Capture the cell that displays the provided text and extract its [X, Y] central coordinate. 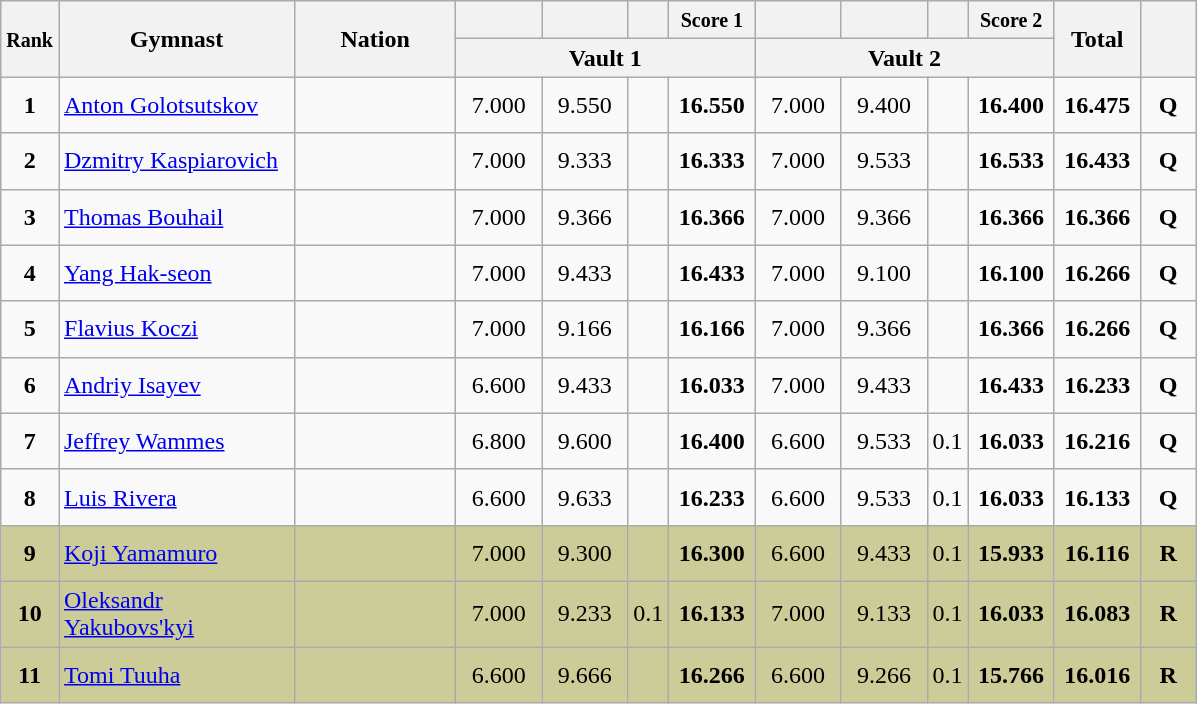
16.533 [1011, 161]
Rank [30, 39]
Thomas Bouhail [176, 217]
6.800 [499, 441]
Score 1 [712, 20]
Score 2 [1011, 20]
9.333 [585, 161]
4 [30, 273]
16.216 [1097, 441]
16.083 [1097, 614]
Nation [376, 39]
16.475 [1097, 105]
9.266 [884, 674]
Tomi Tuuha [176, 674]
9.633 [585, 497]
3 [30, 217]
16.116 [1097, 553]
7 [30, 441]
9.550 [585, 105]
Yang Hak-seon [176, 273]
16.016 [1097, 674]
8 [30, 497]
15.933 [1011, 553]
9.133 [884, 614]
9.100 [884, 273]
Jeffrey Wammes [176, 441]
Anton Golotsutskov [176, 105]
Vault 1 [606, 58]
9 [30, 553]
Koji Yamamuro [176, 553]
9.166 [585, 329]
Total [1097, 39]
11 [30, 674]
Oleksandr Yakubovs'kyi [176, 614]
9.400 [884, 105]
16.333 [712, 161]
16.166 [712, 329]
9.600 [585, 441]
16.300 [712, 553]
Luis Rivera [176, 497]
2 [30, 161]
Flavius Koczi [176, 329]
Vault 2 [904, 58]
6 [30, 385]
16.100 [1011, 273]
9.300 [585, 553]
Andriy Isayev [176, 385]
15.766 [1011, 674]
16.550 [712, 105]
1 [30, 105]
5 [30, 329]
Dzmitry Kaspiarovich [176, 161]
Gymnast [176, 39]
9.666 [585, 674]
9.233 [585, 614]
10 [30, 614]
